Extract the (x, y) coordinate from the center of the cell holding the provided text.  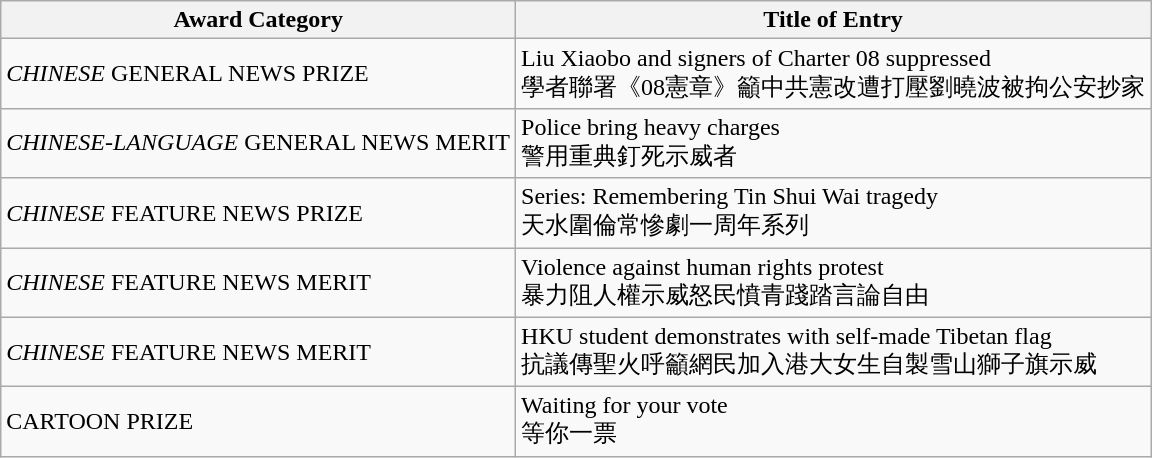
CHINESE-LANGUAGE GENERAL NEWS MERIT (258, 143)
Police bring heavy charges警用重典釘死示威者 (834, 143)
Title of Entry (834, 20)
CHINESE FEATURE NEWS PRIZE (258, 213)
CARTOON PRIZE (258, 422)
HKU student demonstrates with self-made Tibetan flag抗議傳聖火呼籲網民加入港大女生自製雪山獅子旗示威 (834, 352)
Award Category (258, 20)
CHINESE GENERAL NEWS PRIZE (258, 74)
Waiting for your vote等你一票 (834, 422)
Series: Remembering Tin Shui Wai tragedy天水圍倫常慘劇一周年系列 (834, 213)
Violence against human rights protest暴力阻人權示威怒民憤青踐踏言論自由 (834, 283)
Liu Xiaobo and signers of Charter 08 suppressed學者聯署《08憲章》籲中共憲改遭打壓劉曉波被拘公安抄家 (834, 74)
